Search for the cell housing the specified text and yield its [x, y] center coordinate. 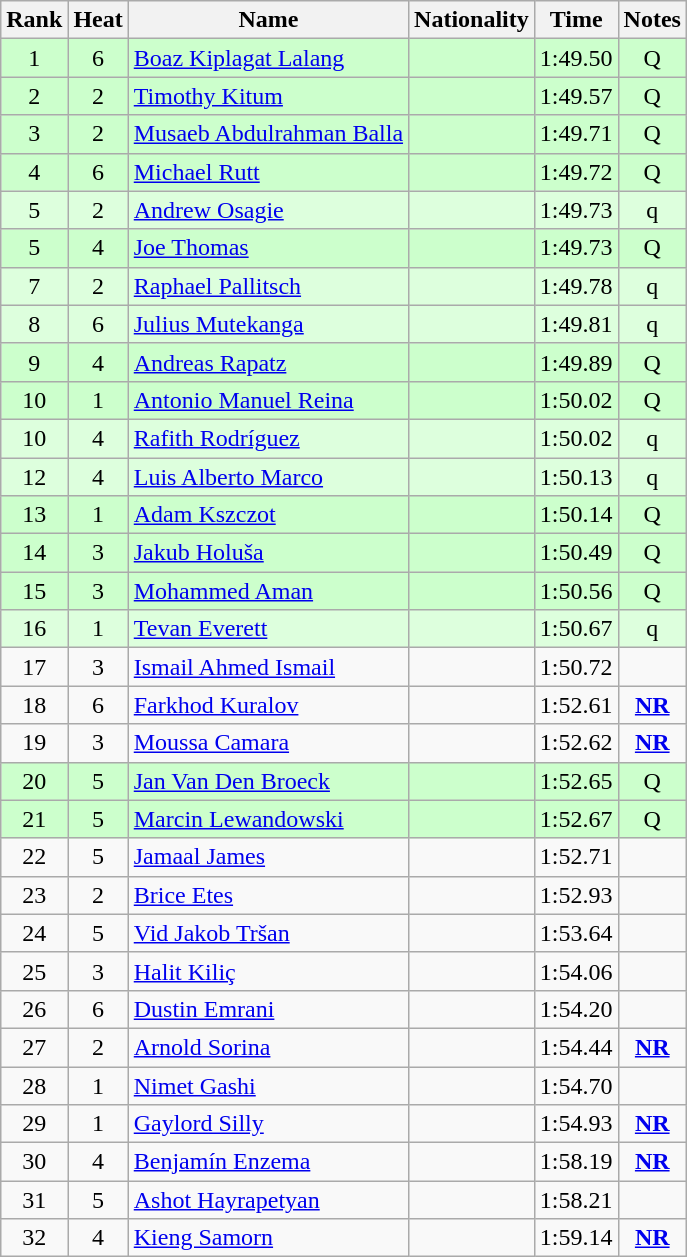
17 [34, 667]
Gaylord Silly [268, 1124]
1:53.64 [576, 933]
Ismail Ahmed Ismail [268, 667]
Notes [652, 20]
Timothy Kitum [268, 96]
Adam Kszczot [268, 515]
Moussa Camara [268, 743]
Heat [98, 20]
14 [34, 553]
1:54.70 [576, 1085]
8 [34, 324]
Nationality [472, 20]
Dustin Emrani [268, 1009]
Andreas Rapatz [268, 362]
25 [34, 971]
1:50.72 [576, 667]
1:50.67 [576, 629]
Nimet Gashi [268, 1085]
12 [34, 477]
Jan Van Den Broeck [268, 781]
Luis Alberto Marco [268, 477]
1:50.14 [576, 515]
Marcin Lewandowski [268, 819]
32 [34, 1238]
7 [34, 286]
Farkhod Kuralov [268, 705]
1:49.71 [576, 134]
Vid Jakob Tršan [268, 933]
1:52.62 [576, 743]
Musaeb Abdulrahman Balla [268, 134]
Julius Mutekanga [268, 324]
1:54.44 [576, 1047]
Tevan Everett [268, 629]
27 [34, 1047]
1:49.78 [576, 286]
Mohammed Aman [268, 591]
24 [34, 933]
1:50.49 [576, 553]
21 [34, 819]
30 [34, 1162]
15 [34, 591]
Kieng Samorn [268, 1238]
13 [34, 515]
19 [34, 743]
1:59.14 [576, 1238]
1:52.65 [576, 781]
26 [34, 1009]
1:50.13 [576, 477]
16 [34, 629]
Halit Kiliç [268, 971]
Name [268, 20]
Antonio Manuel Reina [268, 400]
1:58.19 [576, 1162]
Raphael Pallitsch [268, 286]
Ashot Hayrapetyan [268, 1200]
Joe Thomas [268, 248]
1:54.20 [576, 1009]
1:52.71 [576, 857]
Arnold Sorina [268, 1047]
Boaz Kiplagat Lalang [268, 58]
1:52.93 [576, 895]
Andrew Osagie [268, 210]
28 [34, 1085]
1:49.57 [576, 96]
1:54.93 [576, 1124]
1:49.89 [576, 362]
1:54.06 [576, 971]
31 [34, 1200]
1:52.67 [576, 819]
Rank [34, 20]
Rafith Rodríguez [268, 438]
1:50.56 [576, 591]
20 [34, 781]
Benjamín Enzema [268, 1162]
1:52.61 [576, 705]
1:49.50 [576, 58]
9 [34, 362]
1:58.21 [576, 1200]
Jakub Holuša [268, 553]
Jamaal James [268, 857]
29 [34, 1124]
Time [576, 20]
1:49.81 [576, 324]
18 [34, 705]
23 [34, 895]
Michael Rutt [268, 172]
1:49.72 [576, 172]
22 [34, 857]
Brice Etes [268, 895]
